Search for the cell housing the specified text and yield its [X, Y] center coordinate. 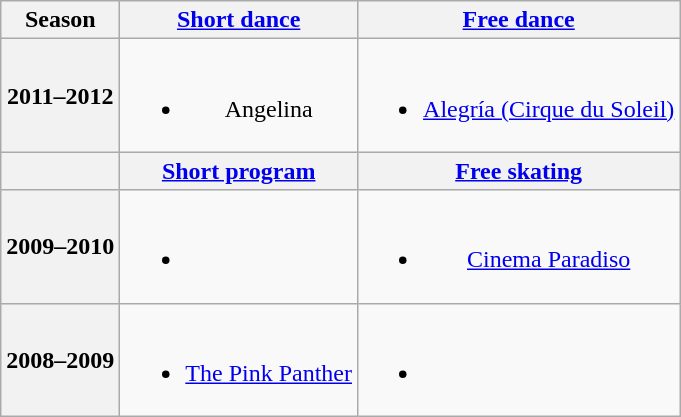
Free dance [519, 20]
2011–2012 [60, 96]
Angelina [239, 96]
Short dance [239, 20]
Cinema Paradiso [519, 246]
Short program [239, 171]
The Pink Panther [239, 360]
Season [60, 20]
2009–2010 [60, 246]
Free skating [519, 171]
2008–2009 [60, 360]
Alegría (Cirque du Soleil) [519, 96]
